Identify which cell holds the provided text, then report its [x, y] central coordinate. 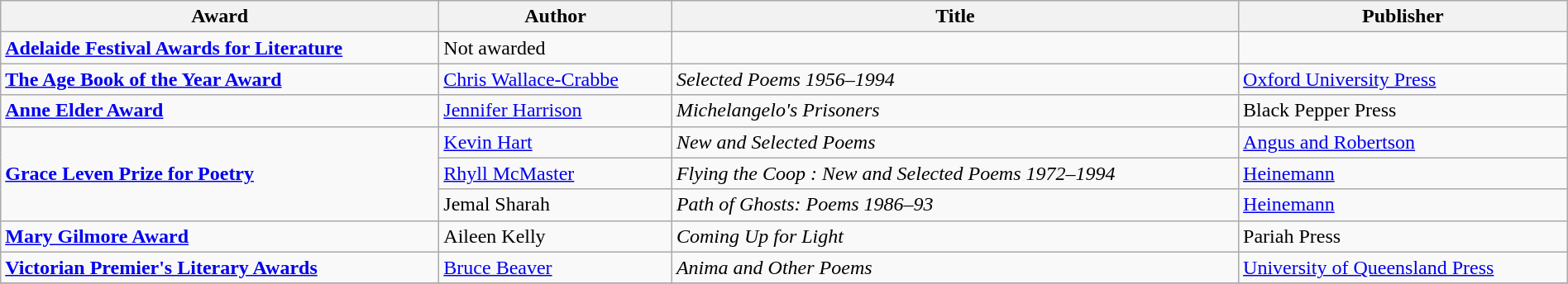
Path of Ghosts: Poems 1986–93 [954, 205]
Anne Elder Award [220, 111]
Angus and Robertson [1403, 142]
University of Queensland Press [1403, 267]
Grace Leven Prize for Poetry [220, 173]
Anima and Other Poems [954, 267]
Jemal Sharah [556, 205]
Kevin Hart [556, 142]
Coming Up for Light [954, 236]
Title [954, 17]
Adelaide Festival Awards for Literature [220, 48]
Mary Gilmore Award [220, 236]
Rhyll McMaster [556, 173]
New and Selected Poems [954, 142]
Jennifer Harrison [556, 111]
Victorian Premier's Literary Awards [220, 267]
Selected Poems 1956–1994 [954, 79]
Bruce Beaver [556, 267]
Oxford University Press [1403, 79]
The Age Book of the Year Award [220, 79]
Aileen Kelly [556, 236]
Chris Wallace-Crabbe [556, 79]
Author [556, 17]
Black Pepper Press [1403, 111]
Publisher [1403, 17]
Flying the Coop : New and Selected Poems 1972–1994 [954, 173]
Award [220, 17]
Pariah Press [1403, 236]
Not awarded [556, 48]
Michelangelo's Prisoners [954, 111]
